Detect which cell encompasses the target text, then output its (X, Y) center coordinate. 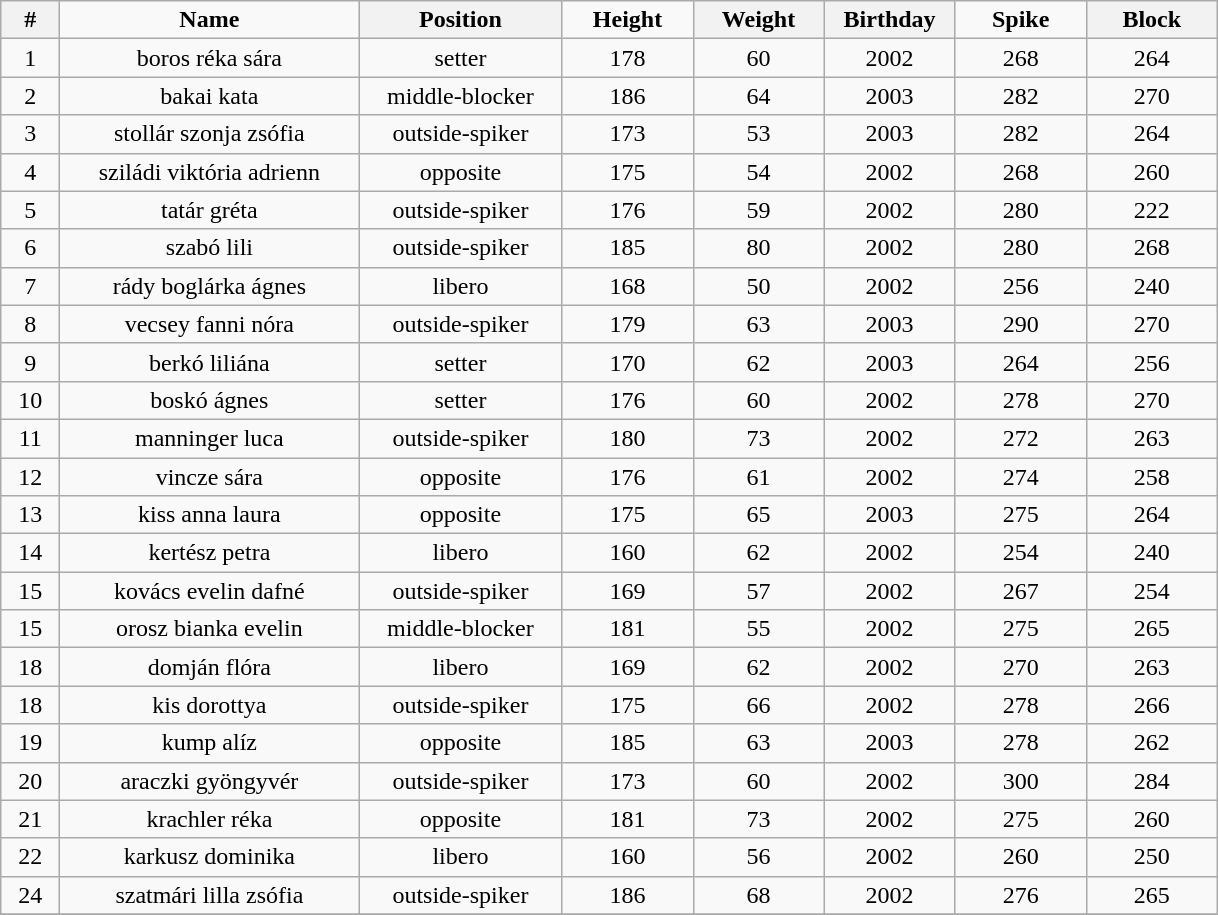
168 (628, 286)
Name (210, 20)
11 (30, 438)
20 (30, 781)
orosz bianka evelin (210, 629)
berkó liliána (210, 362)
8 (30, 324)
80 (758, 248)
262 (1152, 743)
50 (758, 286)
5 (30, 210)
222 (1152, 210)
manninger luca (210, 438)
55 (758, 629)
64 (758, 96)
araczki gyöngyvér (210, 781)
179 (628, 324)
1 (30, 58)
tatár gréta (210, 210)
276 (1020, 895)
14 (30, 553)
Birthday (890, 20)
65 (758, 515)
kertész petra (210, 553)
300 (1020, 781)
61 (758, 477)
10 (30, 400)
karkusz dominika (210, 857)
# (30, 20)
6 (30, 248)
170 (628, 362)
vecsey fanni nóra (210, 324)
267 (1020, 591)
Position (460, 20)
Spike (1020, 20)
kis dorottya (210, 705)
7 (30, 286)
266 (1152, 705)
boskó ágnes (210, 400)
66 (758, 705)
vincze sára (210, 477)
sziládi viktória adrienn (210, 172)
272 (1020, 438)
boros réka sára (210, 58)
Block (1152, 20)
250 (1152, 857)
53 (758, 134)
22 (30, 857)
szabó lili (210, 248)
rády boglárka ágnes (210, 286)
59 (758, 210)
54 (758, 172)
258 (1152, 477)
19 (30, 743)
4 (30, 172)
kump alíz (210, 743)
szatmári lilla zsófia (210, 895)
24 (30, 895)
68 (758, 895)
56 (758, 857)
3 (30, 134)
290 (1020, 324)
178 (628, 58)
kiss anna laura (210, 515)
krachler réka (210, 819)
12 (30, 477)
284 (1152, 781)
Height (628, 20)
57 (758, 591)
13 (30, 515)
2 (30, 96)
274 (1020, 477)
domján flóra (210, 667)
180 (628, 438)
stollár szonja zsófia (210, 134)
bakai kata (210, 96)
kovács evelin dafné (210, 591)
9 (30, 362)
Weight (758, 20)
21 (30, 819)
